Determine the [X, Y] coordinate at the center of the cell enclosing the given text.  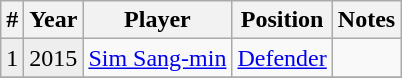
Sim Sang-min [158, 58]
Player [158, 20]
Defender [282, 58]
# [12, 20]
Year [54, 20]
1 [12, 58]
Notes [366, 20]
2015 [54, 58]
Position [282, 20]
